Scan for the cell matching the given text and deliver its [x, y] coordinate at center. 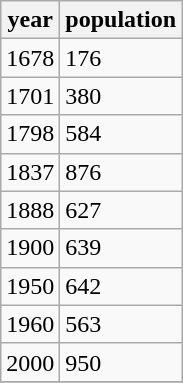
1701 [30, 96]
population [121, 20]
1900 [30, 248]
876 [121, 172]
1678 [30, 58]
1798 [30, 134]
176 [121, 58]
563 [121, 324]
950 [121, 362]
639 [121, 248]
584 [121, 134]
642 [121, 286]
380 [121, 96]
1950 [30, 286]
1888 [30, 210]
1960 [30, 324]
627 [121, 210]
1837 [30, 172]
2000 [30, 362]
year [30, 20]
